Detect which cell encompasses the target text, then output its [X, Y] center coordinate. 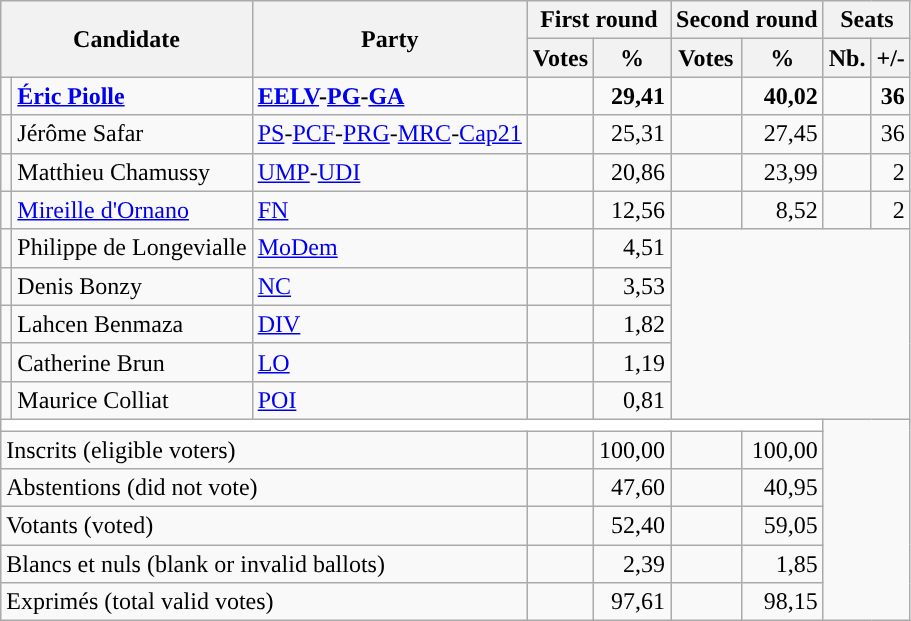
First round [598, 20]
0,81 [632, 400]
NC [390, 286]
POI [390, 400]
MoDem [390, 248]
Abstentions (did not vote) [264, 488]
1,82 [632, 324]
2,39 [632, 564]
1,85 [782, 564]
Éric Piolle [132, 96]
1,19 [632, 362]
20,86 [632, 172]
47,60 [632, 488]
Votants (voted) [264, 526]
25,31 [632, 134]
27,45 [782, 134]
Philippe de Longevialle [132, 248]
40,95 [782, 488]
52,40 [632, 526]
Jérôme Safar [132, 134]
Inscrits (eligible voters) [264, 449]
Maurice Colliat [132, 400]
98,15 [782, 602]
8,52 [782, 210]
12,56 [632, 210]
59,05 [782, 526]
Second round [748, 20]
Lahcen Benmaza [132, 324]
FN [390, 210]
EELV-PG-GA [390, 96]
40,02 [782, 96]
Matthieu Chamussy [132, 172]
LO [390, 362]
PS-PCF-PRG-MRC-Cap21 [390, 134]
Denis Bonzy [132, 286]
Catherine Brun [132, 362]
Candidate [126, 39]
4,51 [632, 248]
Blancs et nuls (blank or invalid ballots) [264, 564]
UMP-UDI [390, 172]
Party [390, 39]
Exprimés (total valid votes) [264, 602]
Mireille d'Ornano [132, 210]
+/- [890, 58]
DIV [390, 324]
23,99 [782, 172]
29,41 [632, 96]
97,61 [632, 602]
Nb. [847, 58]
3,53 [632, 286]
Seats [866, 20]
